From the cell containing the given text, extract its center point as [x, y] coordinate. 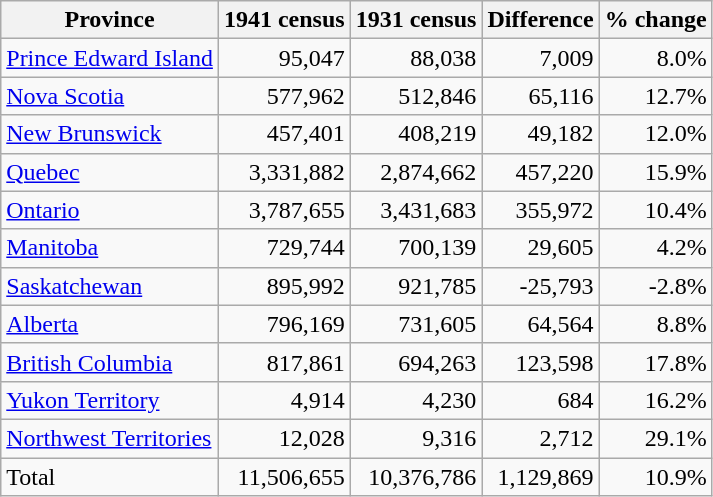
New Brunswick [110, 134]
Alberta [110, 324]
796,169 [284, 324]
1941 census [284, 20]
Quebec [110, 172]
817,861 [284, 362]
29.1% [656, 438]
Northwest Territories [110, 438]
8.8% [656, 324]
16.2% [656, 400]
64,564 [540, 324]
1931 census [416, 20]
10.4% [656, 210]
4,230 [416, 400]
4,914 [284, 400]
694,263 [416, 362]
12.0% [656, 134]
British Columbia [110, 362]
Nova Scotia [110, 96]
Ontario [110, 210]
4.2% [656, 248]
457,401 [284, 134]
49,182 [540, 134]
7,009 [540, 58]
Total [110, 477]
-25,793 [540, 286]
1,129,869 [540, 477]
700,139 [416, 248]
684 [540, 400]
408,219 [416, 134]
12,028 [284, 438]
3,431,683 [416, 210]
Yukon Territory [110, 400]
2,712 [540, 438]
88,038 [416, 58]
921,785 [416, 286]
29,605 [540, 248]
95,047 [284, 58]
8.0% [656, 58]
731,605 [416, 324]
355,972 [540, 210]
895,992 [284, 286]
123,598 [540, 362]
Manitoba [110, 248]
457,220 [540, 172]
Prince Edward Island [110, 58]
3,787,655 [284, 210]
729,744 [284, 248]
10,376,786 [416, 477]
17.8% [656, 362]
65,116 [540, 96]
3,331,882 [284, 172]
2,874,662 [416, 172]
577,962 [284, 96]
512,846 [416, 96]
% change [656, 20]
12.7% [656, 96]
9,316 [416, 438]
15.9% [656, 172]
-2.8% [656, 286]
Saskatchewan [110, 286]
11,506,655 [284, 477]
10.9% [656, 477]
Province [110, 20]
Difference [540, 20]
